From the cell containing the given text, extract its center point as [X, Y] coordinate. 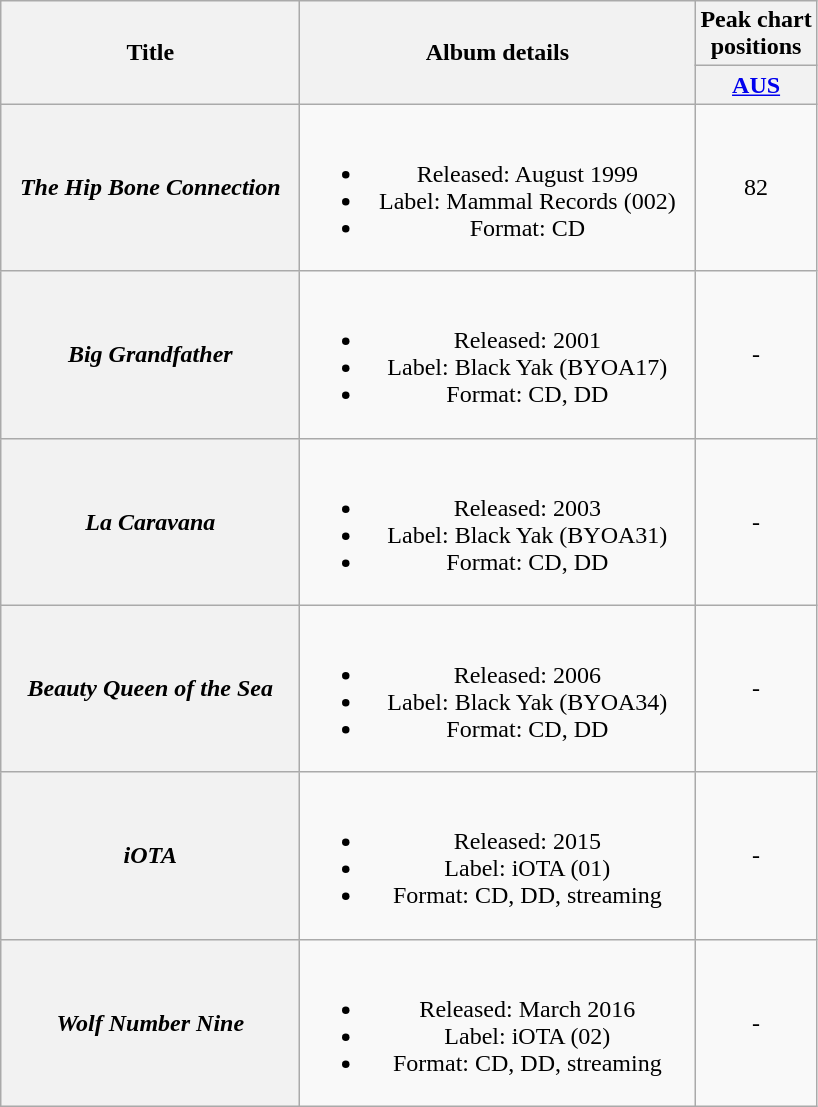
iOTA [150, 856]
La Caravana [150, 522]
The Hip Bone Connection [150, 188]
Peak chartpositions [756, 34]
Album details [498, 52]
Title [150, 52]
Released: 2006Label: Black Yak (BYOA34)Format: CD, DD [498, 688]
82 [756, 188]
Beauty Queen of the Sea [150, 688]
Big Grandfather [150, 354]
Released: 2015Label: iOTA (01)Format: CD, DD, streaming [498, 856]
Released: 2003Label: Black Yak (BYOA31)Format: CD, DD [498, 522]
Wolf Number Nine [150, 1022]
Released: March 2016Label: iOTA (02)Format: CD, DD, streaming [498, 1022]
AUS [756, 85]
Released: 2001Label: Black Yak (BYOA17)Format: CD, DD [498, 354]
Released: August 1999Label: Mammal Records (002)Format: CD [498, 188]
